Search for the cell housing the specified text and yield its (X, Y) center coordinate. 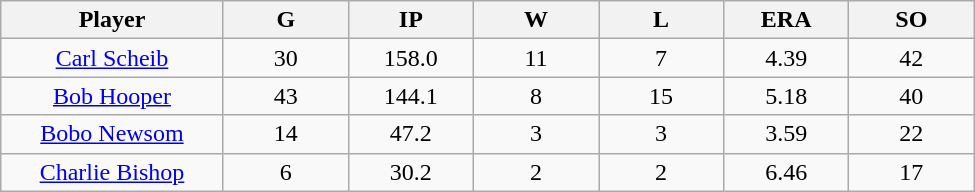
15 (662, 96)
Bob Hooper (112, 96)
Charlie Bishop (112, 172)
Bobo Newsom (112, 134)
42 (912, 58)
ERA (786, 20)
144.1 (410, 96)
7 (662, 58)
40 (912, 96)
11 (536, 58)
Player (112, 20)
SO (912, 20)
14 (286, 134)
22 (912, 134)
6 (286, 172)
30.2 (410, 172)
5.18 (786, 96)
6.46 (786, 172)
W (536, 20)
L (662, 20)
30 (286, 58)
3.59 (786, 134)
Carl Scheib (112, 58)
G (286, 20)
17 (912, 172)
47.2 (410, 134)
4.39 (786, 58)
IP (410, 20)
8 (536, 96)
158.0 (410, 58)
43 (286, 96)
